Scan for the cell matching the given text and deliver its [X, Y] coordinate at center. 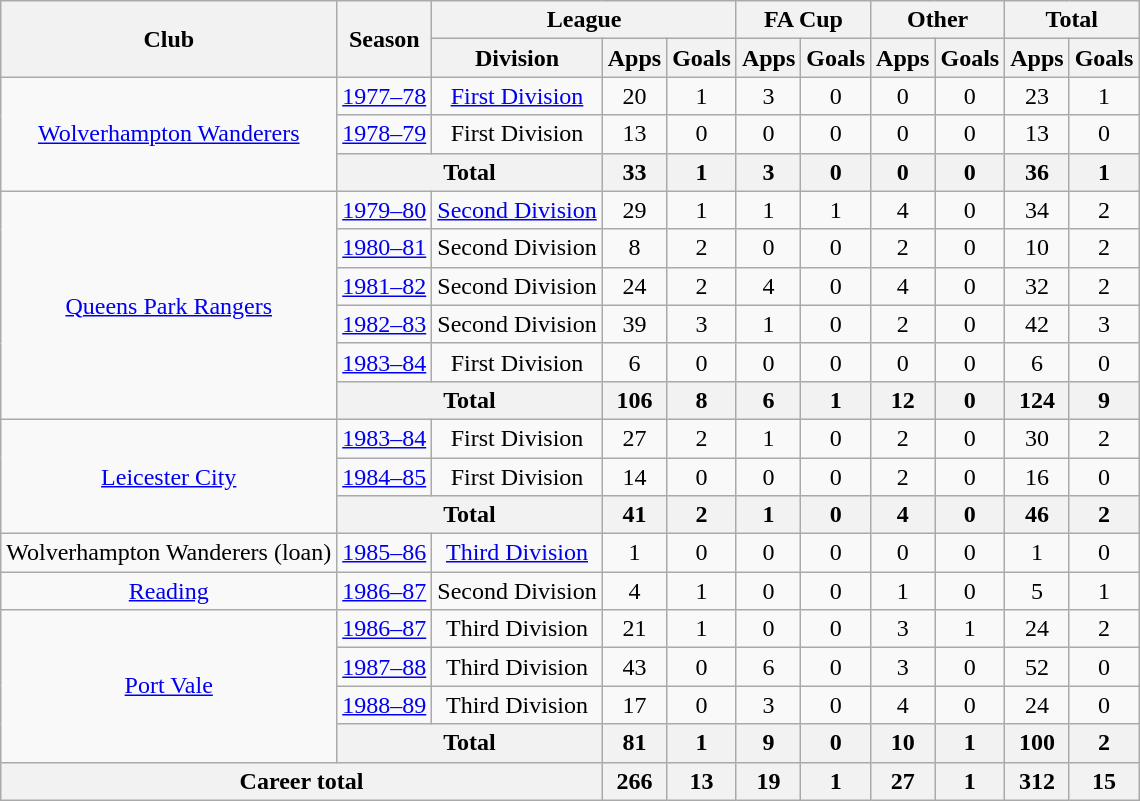
Reading [169, 591]
1980–81 [384, 248]
17 [634, 705]
League [584, 20]
33 [634, 172]
106 [634, 400]
81 [634, 743]
23 [1037, 96]
1985–86 [384, 553]
16 [1037, 477]
42 [1037, 324]
52 [1037, 667]
43 [634, 667]
1981–82 [384, 286]
Club [169, 39]
21 [634, 629]
29 [634, 210]
15 [1104, 781]
Wolverhampton Wanderers (loan) [169, 553]
34 [1037, 210]
1982–83 [384, 324]
Queens Park Rangers [169, 305]
312 [1037, 781]
124 [1037, 400]
32 [1037, 286]
Leicester City [169, 476]
100 [1037, 743]
Career total [302, 781]
Division [517, 58]
41 [634, 515]
19 [768, 781]
30 [1037, 438]
14 [634, 477]
39 [634, 324]
Wolverhampton Wanderers [169, 134]
266 [634, 781]
1978–79 [384, 134]
1988–89 [384, 705]
1987–88 [384, 667]
46 [1037, 515]
20 [634, 96]
1984–85 [384, 477]
12 [903, 400]
Season [384, 39]
1979–80 [384, 210]
Port Vale [169, 686]
Other [938, 20]
36 [1037, 172]
1977–78 [384, 96]
5 [1037, 591]
FA Cup [803, 20]
